Detect which cell encompasses the target text, then output its (X, Y) center coordinate. 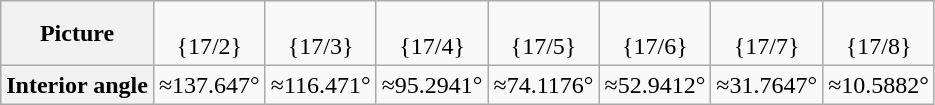
{17/4} (432, 34)
{17/7} (767, 34)
{17/2} (209, 34)
≈10.5882° (879, 85)
≈116.471° (320, 85)
≈74.1176° (544, 85)
≈95.2941° (432, 85)
{17/3} (320, 34)
{17/5} (544, 34)
≈31.7647° (767, 85)
Picture (78, 34)
{17/8} (879, 34)
Interior angle (78, 85)
≈52.9412° (655, 85)
{17/6} (655, 34)
≈137.647° (209, 85)
